Provide the (X, Y) coordinate of the cell's center where the given text is located.  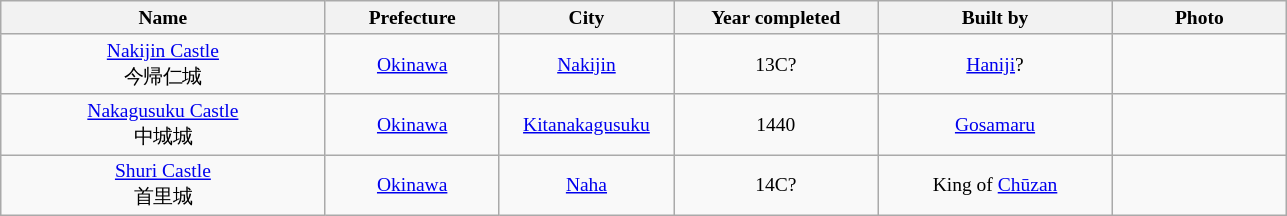
Haniji? (995, 64)
Nakagusuku Castle中城城 (163, 124)
King of Chūzan (995, 185)
14C? (776, 185)
Shuri Castle首里城 (163, 185)
Nakijin (586, 64)
Year completed (776, 18)
City (586, 18)
Photo (1199, 18)
Prefecture (412, 18)
Kitanakagusuku (586, 124)
13C? (776, 64)
1440 (776, 124)
Naha (586, 185)
Gosamaru (995, 124)
Nakijin Castle今帰仁城 (163, 64)
Built by (995, 18)
Name (163, 18)
